Capture the cell that displays the provided text and extract its (X, Y) central coordinate. 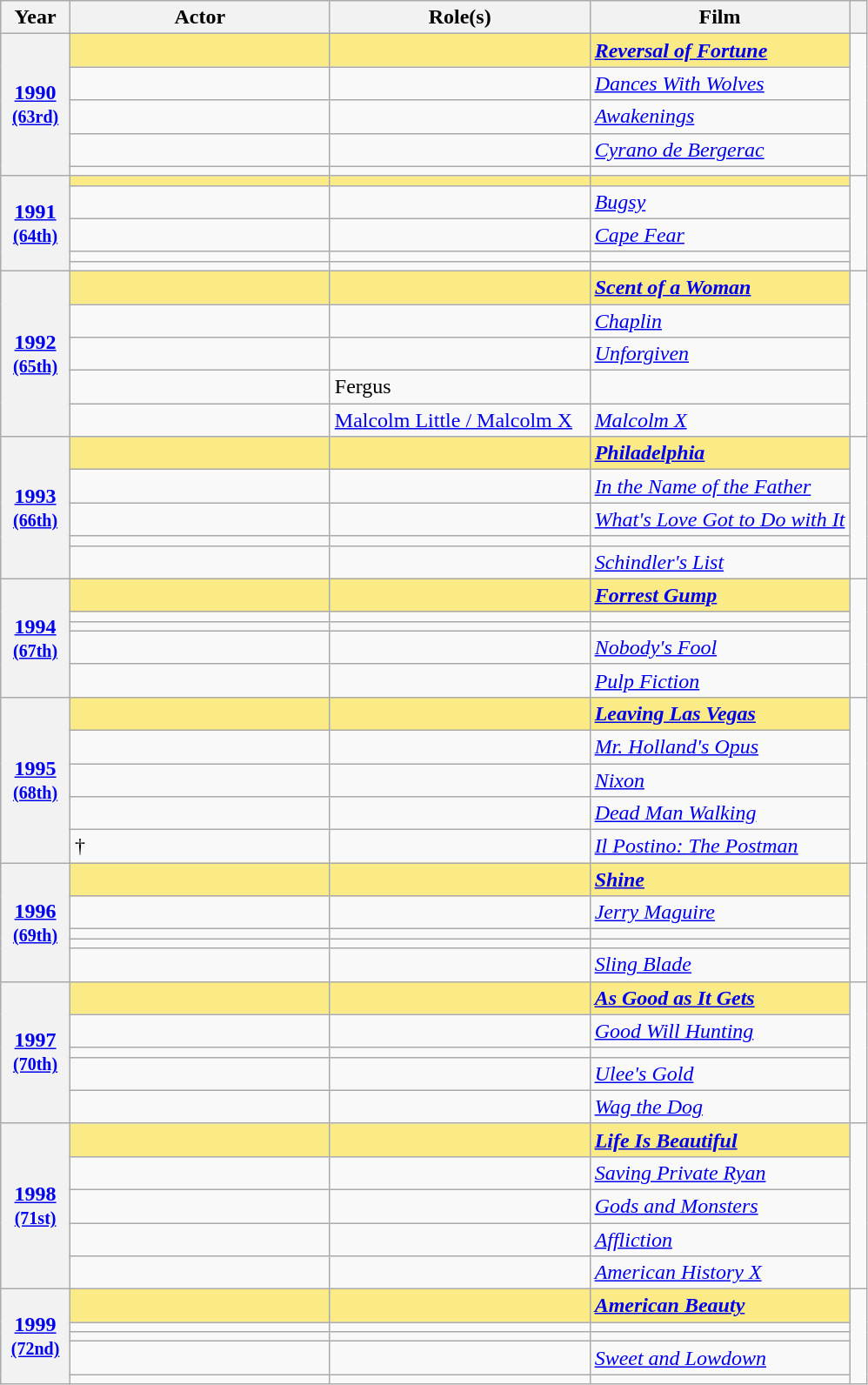
Saving Private Ryan (720, 1173)
Reversal of Fortune (720, 50)
Life Is Beautiful (720, 1140)
Role(s) (459, 17)
Unforgiven (720, 354)
As Good as It Gets (720, 998)
Dead Man Walking (720, 813)
Malcolm X (720, 420)
1995 (68th) (36, 779)
Chaplin (720, 321)
Sweet and Lowdown (720, 1358)
1994 (67th) (36, 638)
Awakenings (720, 117)
1997 (70th) (36, 1053)
Il Postino: The Postman (720, 846)
Cape Fear (720, 235)
Jerry Maguire (720, 913)
Nixon (720, 780)
Nobody's Fool (720, 647)
Scent of a Woman (720, 287)
Ulee's Gold (720, 1074)
American History X (720, 1273)
Gods and Monsters (720, 1206)
What's Love Got to Do with It (720, 519)
Affliction (720, 1240)
1996 (69th) (36, 922)
American Beauty (720, 1306)
Good Will Hunting (720, 1031)
1998 (71st) (36, 1206)
Philadelphia (720, 453)
Malcolm Little / Malcolm X (459, 420)
Wag the Dog (720, 1107)
Cyrano de Bergerac (720, 150)
1993 (66th) (36, 508)
1992 (65th) (36, 353)
1991 (64th) (36, 223)
1999 (72nd) (36, 1336)
Year (36, 17)
Schindler's List (720, 562)
Fergus (459, 387)
Leaving Las Vegas (720, 713)
Sling Blade (720, 965)
1990 (63rd) (36, 104)
Mr. Holland's Opus (720, 746)
Dances With Wolves (720, 84)
Forrest Gump (720, 595)
Actor (200, 17)
Pulp Fiction (720, 680)
In the Name of the Father (720, 486)
Film (720, 17)
Bugsy (720, 202)
Shine (720, 880)
† (200, 846)
